Output the [x, y] coordinate of the center of the cell containing the given text.  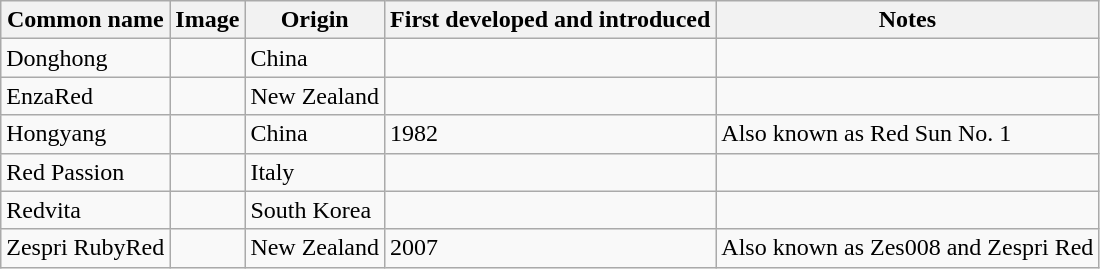
Red Passion [86, 172]
South Korea [315, 210]
Redvita [86, 210]
Also known as Red Sun No. 1 [908, 134]
EnzaRed [86, 96]
Hongyang [86, 134]
Zespri RubyRed [86, 248]
Also known as Zes008 and Zespri Red [908, 248]
Common name [86, 20]
Italy [315, 172]
First developed and introduced [550, 20]
Image [208, 20]
Notes [908, 20]
2007 [550, 248]
1982 [550, 134]
Origin [315, 20]
Donghong [86, 58]
